Return the [x, y] coordinate for the center point of the cell that contains the specified text.  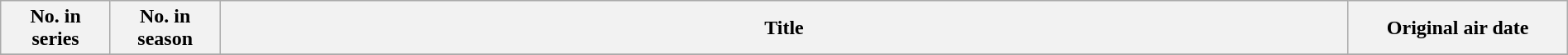
Original air date [1457, 28]
Title [784, 28]
No. in series [56, 28]
No. in season [165, 28]
